Determine the [x, y] coordinate at the center of the cell enclosing the given text.  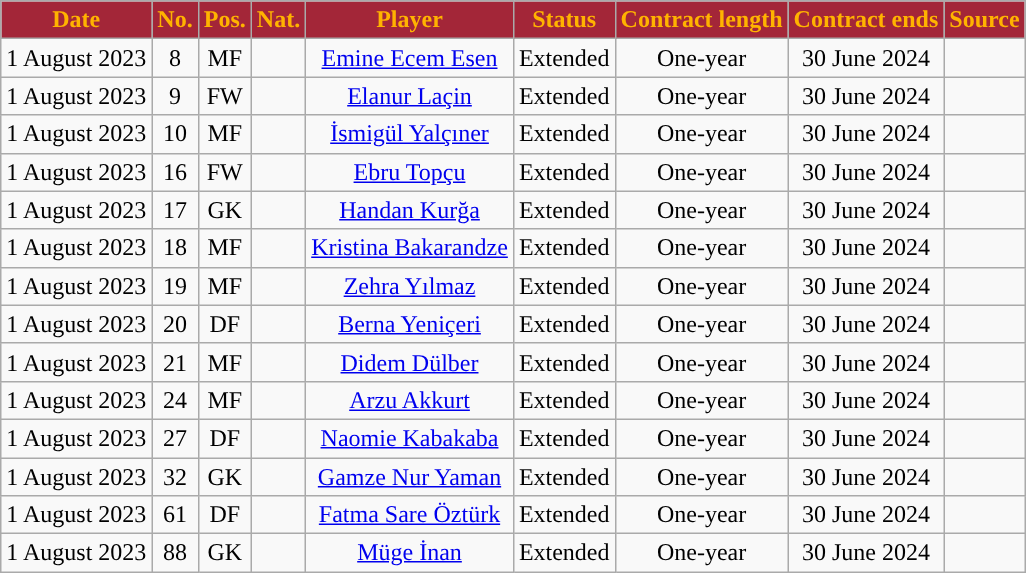
Didem Dülber [410, 362]
20 [175, 324]
Status [564, 20]
Arzu Akkurt [410, 400]
Gamze Nur Yaman [410, 477]
17 [175, 210]
Naomie Kabakaba [410, 438]
Elanur Laçin [410, 96]
19 [175, 286]
Ebru Topçu [410, 172]
Source [984, 20]
Müge İnan [410, 553]
No. [175, 20]
Player [410, 20]
88 [175, 553]
61 [175, 515]
Contract length [702, 20]
Nat. [278, 20]
Fatma Sare Öztürk [410, 515]
Kristina Bakarandze [410, 248]
27 [175, 438]
10 [175, 134]
Emine Ecem Esen [410, 58]
Contract ends [866, 20]
Date [76, 20]
Handan Kurğa [410, 210]
İsmigül Yalçıner [410, 134]
18 [175, 248]
16 [175, 172]
Berna Yeniçeri [410, 324]
9 [175, 96]
32 [175, 477]
Pos. [224, 20]
24 [175, 400]
Zehra Yılmaz [410, 286]
8 [175, 58]
21 [175, 362]
